Output the [x, y] coordinate of the center of the cell containing the given text.  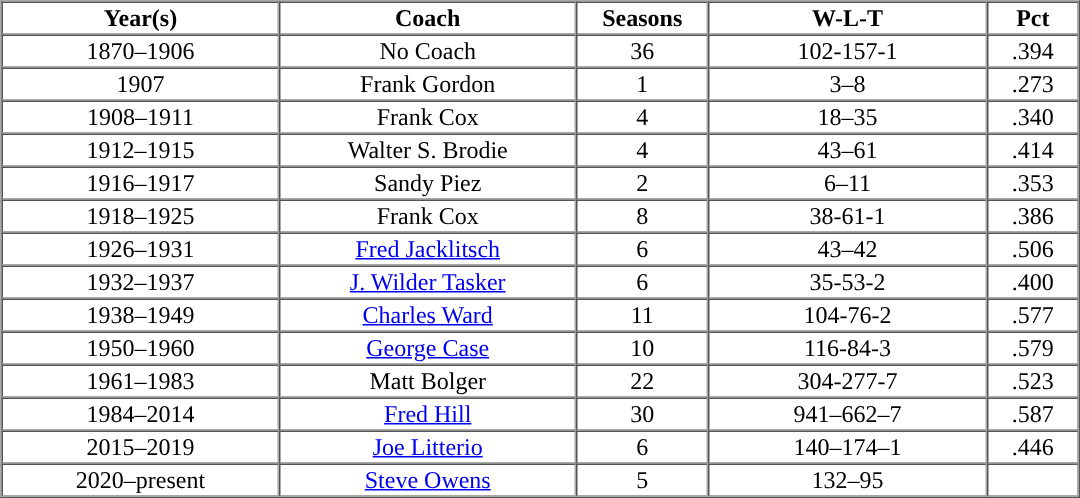
.340 [1034, 116]
.400 [1034, 282]
36 [642, 50]
104-76-2 [848, 314]
Coach [428, 18]
Matt Bolger [428, 380]
2020–present [141, 480]
1984–2014 [141, 414]
.523 [1034, 380]
.577 [1034, 314]
18–35 [848, 116]
Fred Hill [428, 414]
Frank Gordon [428, 84]
George Case [428, 348]
Seasons [642, 18]
Joe Litterio [428, 446]
30 [642, 414]
.506 [1034, 248]
1950–1960 [141, 348]
22 [642, 380]
.579 [1034, 348]
1912–1915 [141, 150]
Charles Ward [428, 314]
Fred Jacklitsch [428, 248]
.386 [1034, 216]
.446 [1034, 446]
.587 [1034, 414]
.394 [1034, 50]
Steve Owens [428, 480]
1961–1983 [141, 380]
2015–2019 [141, 446]
Sandy Piez [428, 182]
.353 [1034, 182]
1926–1931 [141, 248]
1908–1911 [141, 116]
Walter S. Brodie [428, 150]
43–42 [848, 248]
Pct [1034, 18]
3–8 [848, 84]
1932–1937 [141, 282]
8 [642, 216]
1916–1917 [141, 182]
10 [642, 348]
941–662–7 [848, 414]
6–11 [848, 182]
35-53-2 [848, 282]
1870–1906 [141, 50]
2 [642, 182]
Year(s) [141, 18]
W-L-T [848, 18]
132–95 [848, 480]
1938–1949 [141, 314]
.414 [1034, 150]
1907 [141, 84]
304-277-7 [848, 380]
140–174–1 [848, 446]
102-157-1 [848, 50]
No Coach [428, 50]
5 [642, 480]
.273 [1034, 84]
38-61-1 [848, 216]
1 [642, 84]
11 [642, 314]
J. Wilder Tasker [428, 282]
116-84-3 [848, 348]
43–61 [848, 150]
1918–1925 [141, 216]
